Search for the cell housing the specified text and yield its (x, y) center coordinate. 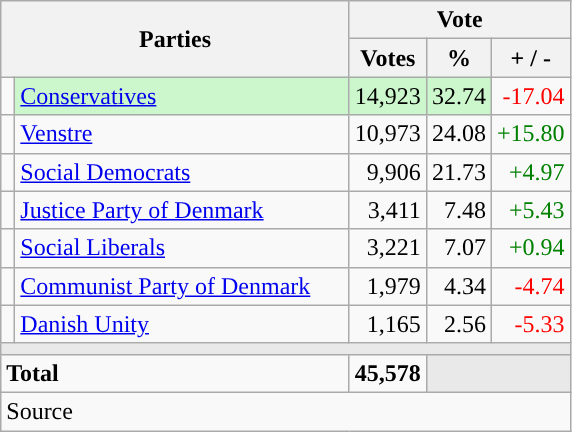
45,578 (388, 373)
1,165 (388, 324)
Venstre (182, 134)
Total (176, 373)
10,973 (388, 134)
Parties (176, 39)
-4.74 (530, 286)
Social Democrats (182, 172)
32.74 (458, 96)
-5.33 (530, 324)
3,411 (388, 210)
% (458, 58)
-17.04 (530, 96)
+5.43 (530, 210)
2.56 (458, 324)
14,923 (388, 96)
Vote (460, 20)
+15.80 (530, 134)
9,906 (388, 172)
Source (286, 411)
7.07 (458, 248)
+4.97 (530, 172)
24.08 (458, 134)
Communist Party of Denmark (182, 286)
21.73 (458, 172)
Conservatives (182, 96)
+ / - (530, 58)
Votes (388, 58)
+0.94 (530, 248)
1,979 (388, 286)
7.48 (458, 210)
3,221 (388, 248)
Social Liberals (182, 248)
Justice Party of Denmark (182, 210)
Danish Unity (182, 324)
4.34 (458, 286)
